Search for the cell housing the specified text and yield its (X, Y) center coordinate. 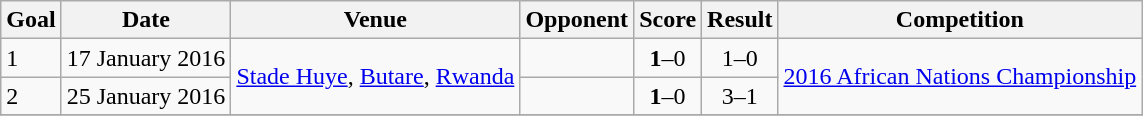
Opponent (577, 20)
Stade Huye, Butare, Rwanda (376, 77)
Date (146, 20)
Result (740, 20)
Score (668, 20)
2016 African Nations Championship (960, 77)
Goal (31, 20)
25 January 2016 (146, 96)
2 (31, 96)
Competition (960, 20)
3–1 (740, 96)
Venue (376, 20)
1 (31, 58)
17 January 2016 (146, 58)
